For the text-containing cell, return its midpoint in [X, Y] coordinate format. 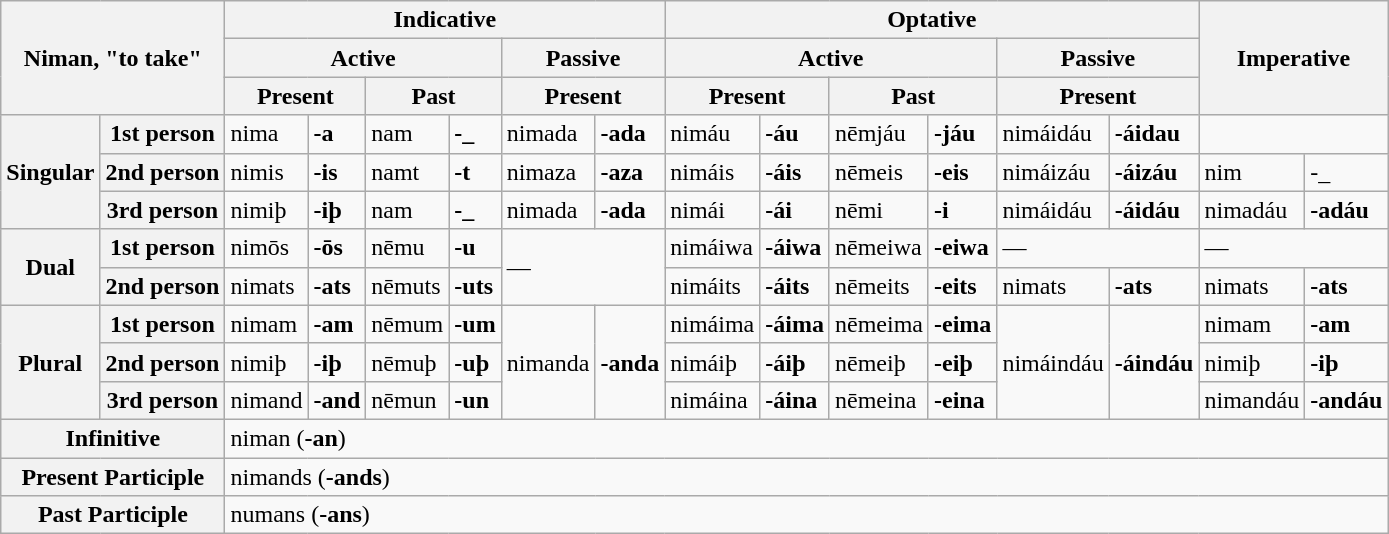
Niman, "to take" [113, 58]
nēmuþ [408, 362]
-andáu [1346, 400]
-áis [795, 172]
-aza [630, 172]
-áima [795, 324]
Plural [50, 362]
namt [408, 172]
nēmeiþ [878, 362]
-eiwa [962, 248]
nēmi [878, 210]
-is [337, 172]
nēmu [408, 248]
nimáis [712, 172]
-eima [962, 324]
nēmeis [878, 172]
-a [337, 134]
Present Participle [113, 477]
nimadáu [1252, 210]
nēmuts [408, 286]
nim [1252, 172]
-um [475, 324]
nimaza [548, 172]
-ái [795, 210]
nima [266, 134]
-áiþ [795, 362]
-eits [962, 286]
nēmjáu [878, 134]
-i [962, 210]
-and [337, 400]
nimáindáu [1053, 362]
-áiwa [795, 248]
-áidau [1154, 134]
numans (-ans) [806, 515]
-eis [962, 172]
nimáiþ [712, 362]
-áizáu [1154, 172]
nimands (-ands) [806, 477]
-uþ [475, 362]
-ōs [337, 248]
-áina [795, 400]
-eina [962, 400]
Optative [932, 20]
-anda [630, 362]
Infinitive [113, 438]
nimáizáu [1053, 172]
nēmun [408, 400]
-jáu [962, 134]
Singular [50, 172]
nēmum [408, 324]
nimandáu [1252, 400]
nimáina [712, 400]
-uts [475, 286]
nimanda [548, 362]
-t [475, 172]
nimáu [712, 134]
nimáima [712, 324]
-un [475, 400]
-eiþ [962, 362]
-áu [795, 134]
nimái [712, 210]
-u [475, 248]
nēmeina [878, 400]
Indicative [445, 20]
-adáu [1346, 210]
nimōs [266, 248]
nēmeiwa [878, 248]
-áits [795, 286]
niman (-an) [806, 438]
nimáits [712, 286]
-áindáu [1154, 362]
nēmeima [878, 324]
nimand [266, 400]
Past Participle [113, 515]
nimis [266, 172]
Dual [50, 267]
nēmeits [878, 286]
nimáiwa [712, 248]
Imperative [1294, 58]
-áidáu [1154, 210]
